Capture the cell that displays the provided text and extract its [X, Y] central coordinate. 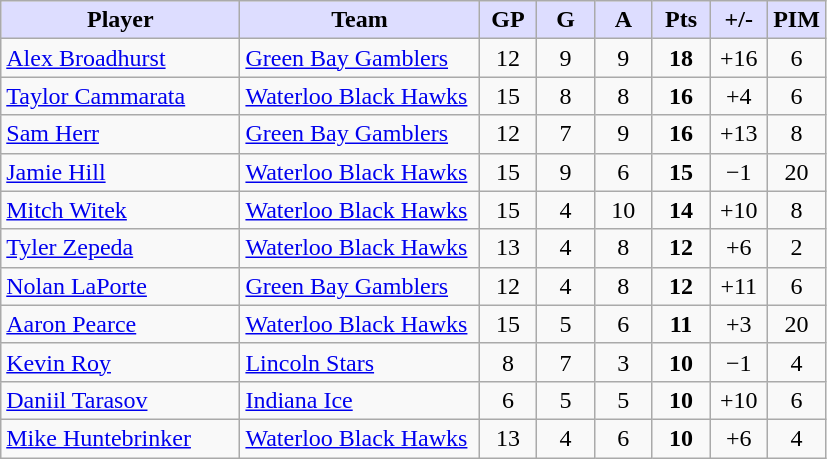
+13 [739, 134]
Mike Huntebrinker [120, 438]
Pts [681, 20]
Alex Broadhurst [120, 58]
18 [681, 58]
Taylor Cammarata [120, 96]
Tyler Zepeda [120, 248]
A [623, 20]
+3 [739, 324]
Lincoln Stars [360, 362]
Kevin Roy [120, 362]
+4 [739, 96]
Nolan LaPorte [120, 286]
PIM [797, 20]
3 [623, 362]
2 [797, 248]
GP [508, 20]
Team [360, 20]
Indiana Ice [360, 400]
14 [681, 210]
Player [120, 20]
Jamie Hill [120, 172]
Mitch Witek [120, 210]
11 [681, 324]
+11 [739, 286]
Sam Herr [120, 134]
+/- [739, 20]
Aaron Pearce [120, 324]
Daniil Tarasov [120, 400]
+16 [739, 58]
G [566, 20]
